From the cell containing the given text, extract its center point as (x, y) coordinate. 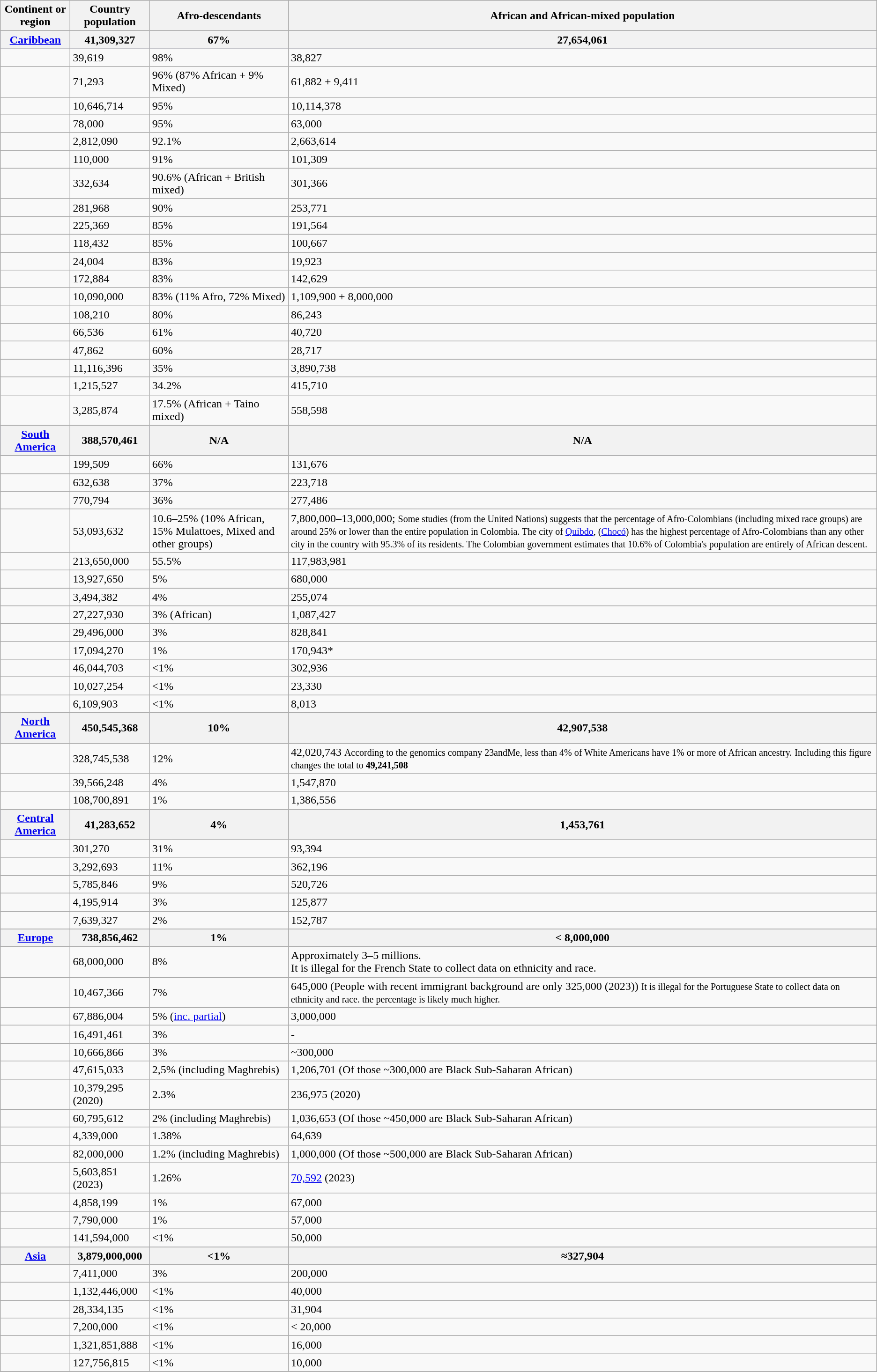
11% (219, 866)
10,114,378 (582, 106)
66,536 (110, 332)
23,330 (582, 686)
5% (inc. partial) (219, 1017)
North America (36, 728)
28,717 (582, 350)
36% (219, 500)
10,379,295 (2020) (110, 1094)
2,5% (including Maghrebis) (219, 1070)
302,936 (582, 668)
5,603,851 (2023) (110, 1178)
4,339,000 (110, 1136)
7% (219, 993)
Afro-descendants (219, 16)
31,904 (582, 1309)
1.26% (219, 1178)
10.6–25% (10% African, 15% Mulattoes, Mixed and other groups) (219, 531)
South America (36, 440)
1,036,653 (Of those ~450,000 are Black Sub-Saharan African) (582, 1118)
46,044,703 (110, 668)
< 20,000 (582, 1327)
1,087,427 (582, 615)
118,432 (110, 243)
≈327,904 (582, 1255)
200,000 (582, 1274)
61,882 + 9,411 (582, 81)
7,411,000 (110, 1274)
7,790,000 (110, 1220)
117,983,981 (582, 561)
225,369 (110, 225)
70,592 (2023) (582, 1178)
47,862 (110, 350)
301,366 (582, 184)
8,013 (582, 704)
42,907,538 (582, 728)
10,666,866 (110, 1052)
98% (219, 58)
277,486 (582, 500)
16,491,461 (110, 1034)
3,000,000 (582, 1017)
91% (219, 159)
60,795,612 (110, 1118)
558,598 (582, 410)
7,639,327 (110, 920)
1,386,556 (582, 800)
3,890,738 (582, 368)
61% (219, 332)
41,283,652 (110, 824)
55.5% (219, 561)
100,667 (582, 243)
142,629 (582, 279)
2,812,090 (110, 141)
680,000 (582, 579)
11,116,396 (110, 368)
3,285,874 (110, 410)
~300,000 (582, 1052)
1,109,900 + 8,000,000 (582, 297)
47,615,033 (110, 1070)
Approximately 3–5 millions.It is illegal for the French State to collect data on ethnicity and race. (582, 962)
236,975 (2020) (582, 1094)
388,570,461 (110, 440)
83% (11% Afro, 72% Mixed) (219, 297)
53,093,632 (110, 531)
68,000,000 (110, 962)
108,700,891 (110, 800)
67,886,004 (110, 1017)
38,827 (582, 58)
332,634 (110, 184)
57,000 (582, 1220)
Continent or region (36, 16)
415,710 (582, 386)
6,109,903 (110, 704)
2.3% (219, 1094)
1,453,761 (582, 824)
1,547,870 (582, 782)
2,663,614 (582, 141)
3,494,382 (110, 597)
60% (219, 350)
191,564 (582, 225)
152,787 (582, 920)
1,215,527 (110, 386)
28,334,135 (110, 1309)
Country population (110, 16)
13,927,650 (110, 579)
301,270 (110, 848)
362,196 (582, 866)
67,000 (582, 1202)
4,858,199 (110, 1202)
64,639 (582, 1136)
86,243 (582, 315)
632,638 (110, 482)
24,004 (110, 261)
34.2% (219, 386)
16,000 (582, 1345)
738,856,462 (110, 938)
10,467,366 (110, 993)
8% (219, 962)
1,132,446,000 (110, 1291)
4,195,914 (110, 902)
80% (219, 315)
93,394 (582, 848)
127,756,815 (110, 1363)
Caribbean (36, 40)
9% (219, 884)
40,000 (582, 1291)
78,000 (110, 124)
253,771 (582, 207)
Asia (36, 1255)
29,496,000 (110, 633)
108,210 (110, 315)
1.2% (including Maghrebis) (219, 1154)
7,200,000 (110, 1327)
10,027,254 (110, 686)
828,841 (582, 633)
172,884 (110, 279)
125,877 (582, 902)
12% (219, 759)
27,654,061 (582, 40)
17,094,270 (110, 650)
10,646,714 (110, 106)
10% (219, 728)
5,785,846 (110, 884)
35% (219, 368)
63,000 (582, 124)
90% (219, 207)
Central America (36, 824)
2% (219, 920)
African and African-mixed population (582, 16)
39,566,248 (110, 782)
199,509 (110, 465)
1,000,000 (Of those ~500,000 are Black Sub-Saharan African) (582, 1154)
- (582, 1034)
92.1% (219, 141)
17.5% (African + Taino mixed) (219, 410)
27,227,930 (110, 615)
1,321,851,888 (110, 1345)
82,000,000 (110, 1154)
450,545,368 (110, 728)
223,718 (582, 482)
2% (including Maghrebis) (219, 1118)
3% (African) (219, 615)
41,309,327 (110, 40)
281,968 (110, 207)
3,879,000,000 (110, 1255)
39,619 (110, 58)
131,676 (582, 465)
10,000 (582, 1363)
5% (219, 579)
110,000 (110, 159)
96% (87% African + 9% Mixed) (219, 81)
Europe (36, 938)
< 8,000,000 (582, 938)
66% (219, 465)
31% (219, 848)
90.6% (African + British mixed) (219, 184)
328,745,538 (110, 759)
67% (219, 40)
255,074 (582, 597)
1,206,701 (Of those ~300,000 are Black Sub-Saharan African) (582, 1070)
10,090,000 (110, 297)
770,794 (110, 500)
3,292,693 (110, 866)
37% (219, 482)
520,726 (582, 884)
213,650,000 (110, 561)
71,293 (110, 81)
1.38% (219, 1136)
50,000 (582, 1238)
40,720 (582, 332)
141,594,000 (110, 1238)
19,923 (582, 261)
101,309 (582, 159)
170,943* (582, 650)
